Return [X, Y] of the center of cell containing provided text 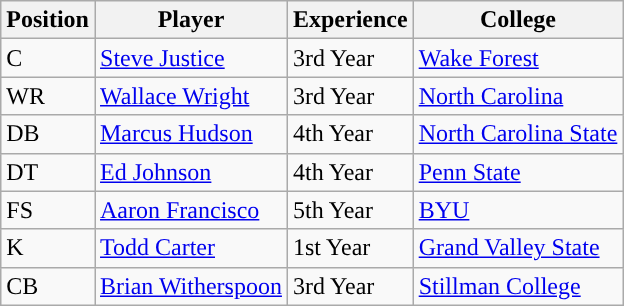
Marcus Hudson [190, 134]
Steve Justice [190, 58]
Player [190, 20]
Stillman College [518, 286]
Aaron Francisco [190, 210]
Grand Valley State [518, 248]
Todd Carter [190, 248]
Position [48, 20]
College [518, 20]
FS [48, 210]
CB [48, 286]
1st Year [350, 248]
Wallace Wright [190, 96]
Experience [350, 20]
5th Year [350, 210]
DB [48, 134]
WR [48, 96]
BYU [518, 210]
Ed Johnson [190, 172]
C [48, 58]
K [48, 248]
North Carolina [518, 96]
Brian Witherspoon [190, 286]
Wake Forest [518, 58]
Penn State [518, 172]
North Carolina State [518, 134]
DT [48, 172]
